Identify which cell holds the provided text, then report its [X, Y] central coordinate. 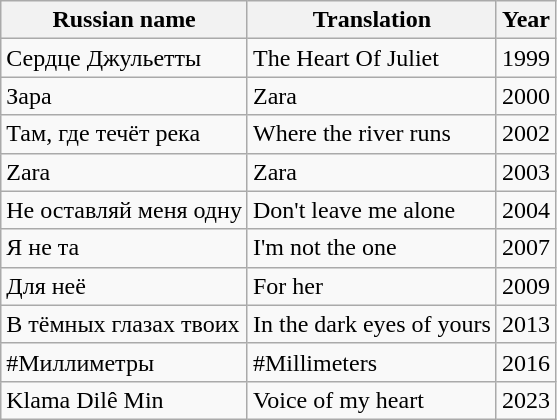
Я не та [124, 248]
2023 [526, 400]
Там, где течёт река [124, 134]
Year [526, 20]
Don't leave me alone [372, 210]
#Millimeters [372, 362]
Where the river runs [372, 134]
Сердце Джульетты [124, 58]
2002 [526, 134]
Для неё [124, 286]
2007 [526, 248]
2009 [526, 286]
I'm not the one [372, 248]
The Heart Of Juliet [372, 58]
Klama Dilê Min [124, 400]
In the dark eyes of yours [372, 324]
Не оставляй меня одну [124, 210]
Зара [124, 96]
2003 [526, 172]
For her [372, 286]
2000 [526, 96]
В тёмных глазах твоих [124, 324]
1999 [526, 58]
Russian name [124, 20]
2016 [526, 362]
2013 [526, 324]
Translation [372, 20]
2004 [526, 210]
Voice of my heart [372, 400]
#Миллиметры [124, 362]
